For the text-containing cell, return its midpoint in [x, y] coordinate format. 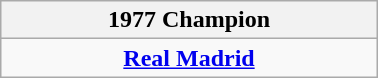
Real Madrid [189, 58]
1977 Champion [189, 20]
